Pinpoint the cell where the given text exists, returning its (X, Y) midpoint coordinate. 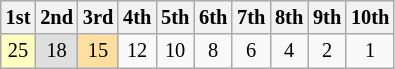
3rd (98, 17)
8 (213, 51)
18 (56, 51)
4th (137, 17)
6 (251, 51)
2 (327, 51)
6th (213, 17)
10th (370, 17)
2nd (56, 17)
5th (175, 17)
8th (289, 17)
1st (18, 17)
15 (98, 51)
10 (175, 51)
9th (327, 17)
12 (137, 51)
25 (18, 51)
1 (370, 51)
4 (289, 51)
7th (251, 17)
